From the cell containing the given text, extract its center point as [x, y] coordinate. 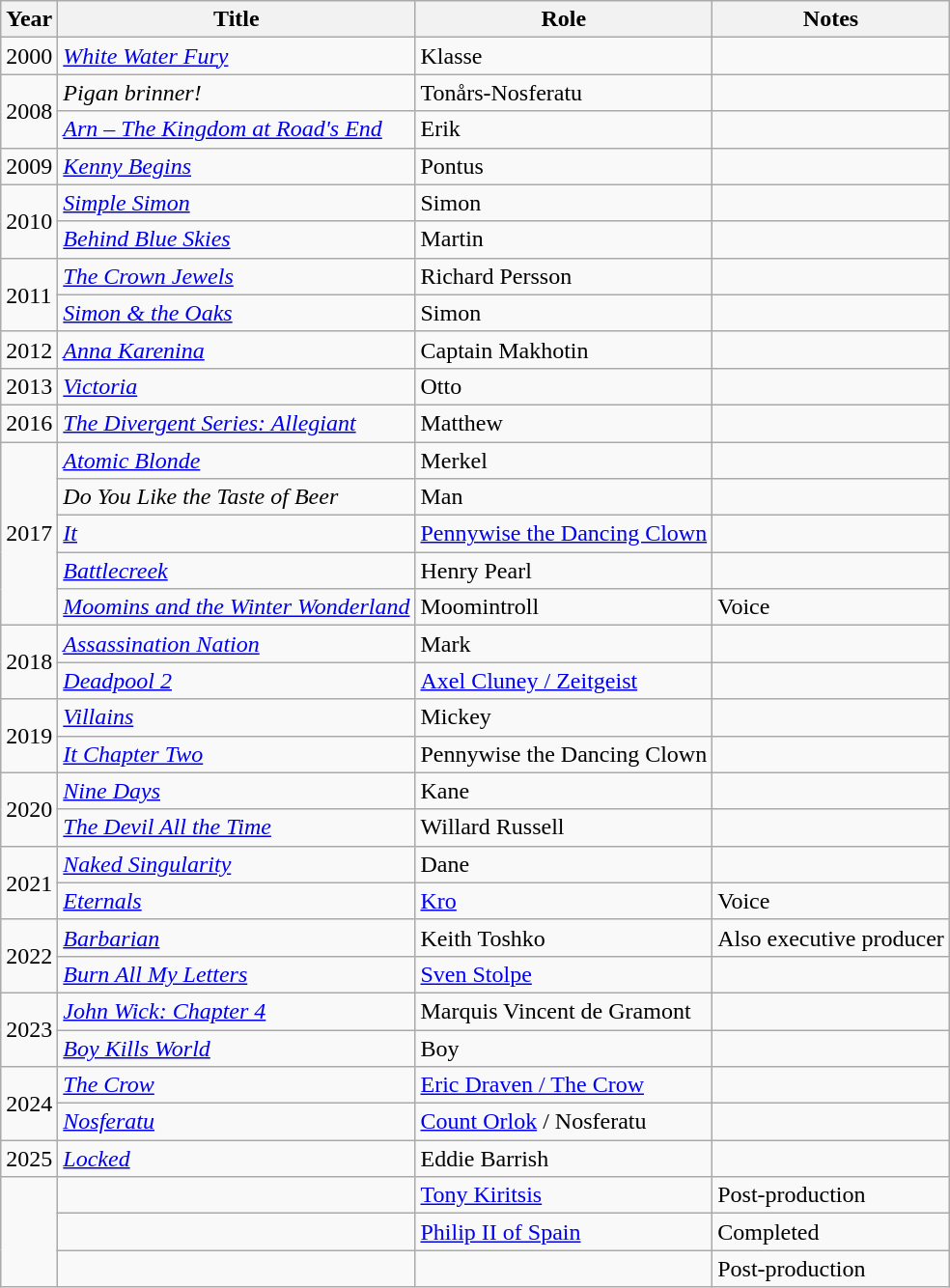
Mickey [564, 717]
2024 [29, 1104]
Keith Toshko [564, 938]
Nosferatu [237, 1122]
Mark [564, 644]
Deadpool 2 [237, 681]
John Wick: Chapter 4 [237, 1011]
Eric Draven / The Crow [564, 1085]
2021 [29, 882]
Title [237, 19]
Merkel [564, 461]
Role [564, 19]
2019 [29, 736]
2009 [29, 166]
2020 [29, 809]
Sven Stolpe [564, 974]
2017 [29, 534]
Erik [564, 129]
Captain Makhotin [564, 350]
Kane [564, 791]
Victoria [237, 386]
Barbarian [237, 938]
Otto [564, 386]
Boy [564, 1048]
2023 [29, 1029]
Completed [831, 1232]
It [237, 534]
Klasse [564, 56]
Simple Simon [237, 203]
Dane [564, 864]
Eddie Barrish [564, 1159]
Henry Pearl [564, 571]
Also executive producer [831, 938]
Count Orlok / Nosferatu [564, 1122]
Notes [831, 19]
Naked Singularity [237, 864]
Burn All My Letters [237, 974]
2000 [29, 56]
Moomins and the Winter Wonderland [237, 607]
2013 [29, 386]
Martin [564, 239]
Anna Karenina [237, 350]
2022 [29, 956]
Man [564, 497]
Villains [237, 717]
Atomic Blonde [237, 461]
2018 [29, 662]
Year [29, 19]
Matthew [564, 423]
The Crow [237, 1085]
Battlecreek [237, 571]
Locked [237, 1159]
2008 [29, 111]
Marquis Vincent de Gramont [564, 1011]
2016 [29, 423]
2025 [29, 1159]
Pigan brinner! [237, 93]
Behind Blue Skies [237, 239]
Philip II of Spain [564, 1232]
Willard Russell [564, 827]
2011 [29, 294]
Arn – The Kingdom at Road's End [237, 129]
The Crown Jewels [237, 276]
Moomintroll [564, 607]
It Chapter Two [237, 754]
White Water Fury [237, 56]
Boy Kills World [237, 1048]
2012 [29, 350]
Assassination Nation [237, 644]
Tonårs-Nosferatu [564, 93]
Eternals [237, 901]
Nine Days [237, 791]
Do You Like the Taste of Beer [237, 497]
The Divergent Series: Allegiant [237, 423]
Simon & the Oaks [237, 313]
Kro [564, 901]
Tony Kiritsis [564, 1195]
Pontus [564, 166]
Axel Cluney / Zeitgeist [564, 681]
Richard Persson [564, 276]
The Devil All the Time [237, 827]
Kenny Begins [237, 166]
2010 [29, 221]
